Capture the cell that displays the provided text and extract its (X, Y) central coordinate. 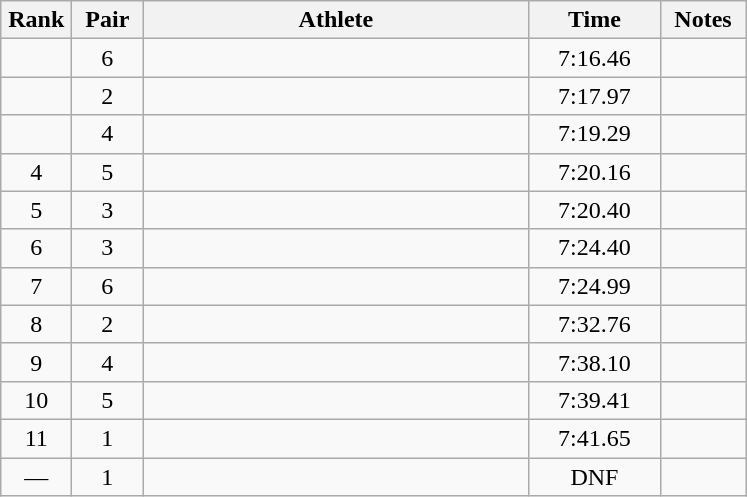
7:17.97 (594, 96)
Rank (36, 20)
7:32.76 (594, 324)
— (36, 477)
Athlete (336, 20)
7:20.16 (594, 172)
7:16.46 (594, 58)
7 (36, 286)
Pair (108, 20)
8 (36, 324)
7:24.99 (594, 286)
9 (36, 362)
10 (36, 400)
Time (594, 20)
7:41.65 (594, 438)
7:39.41 (594, 400)
11 (36, 438)
7:38.10 (594, 362)
7:19.29 (594, 134)
7:20.40 (594, 210)
7:24.40 (594, 248)
DNF (594, 477)
Notes (703, 20)
